Return (X, Y) of the center of cell containing provided text 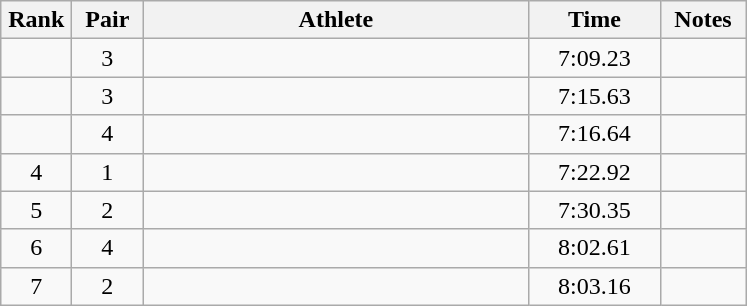
Pair (108, 20)
7:30.35 (594, 210)
Athlete (336, 20)
8:03.16 (594, 286)
7:09.23 (594, 58)
Notes (703, 20)
7 (36, 286)
8:02.61 (594, 248)
7:15.63 (594, 96)
5 (36, 210)
Time (594, 20)
7:16.64 (594, 134)
7:22.92 (594, 172)
1 (108, 172)
6 (36, 248)
Rank (36, 20)
